Scan for the cell matching the given text and deliver its [X, Y] coordinate at center. 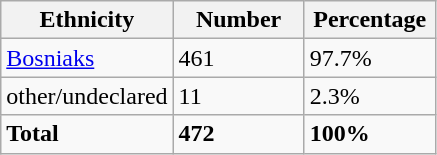
Percentage [370, 20]
97.7% [370, 58]
11 [238, 96]
Ethnicity [87, 20]
other/undeclared [87, 96]
Bosniaks [87, 58]
472 [238, 134]
2.3% [370, 96]
100% [370, 134]
Total [87, 134]
Number [238, 20]
461 [238, 58]
